Pinpoint the cell where the given text exists, returning its (x, y) midpoint coordinate. 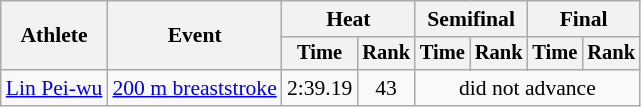
2:39.19 (320, 88)
did not advance (528, 88)
Final (583, 19)
Lin Pei-wu (54, 88)
200 m breaststroke (194, 88)
Semifinal (471, 19)
43 (386, 88)
Athlete (54, 36)
Event (194, 36)
Heat (348, 19)
